Identify which cell holds the provided text, then report its [X, Y] central coordinate. 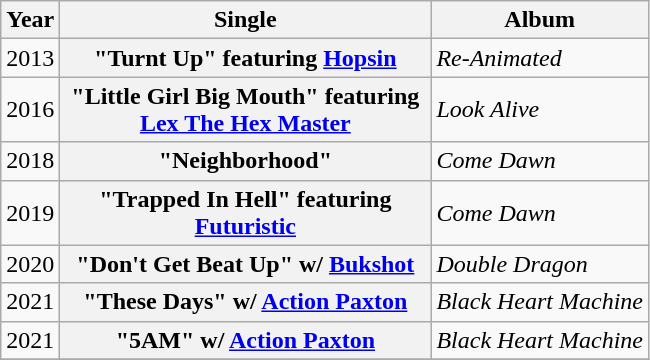
"Turnt Up" featuring Hopsin [246, 58]
"Trapped In Hell" featuring Futuristic [246, 212]
Year [30, 20]
2020 [30, 264]
Double Dragon [540, 264]
"Don't Get Beat Up" w/ Bukshot [246, 264]
Re-Animated [540, 58]
Single [246, 20]
"Neighborhood" [246, 161]
Album [540, 20]
"These Days" w/ Action Paxton [246, 302]
"5AM" w/ Action Paxton [246, 340]
2018 [30, 161]
2019 [30, 212]
Look Alive [540, 110]
2016 [30, 110]
"Little Girl Big Mouth" featuring Lex The Hex Master [246, 110]
2013 [30, 58]
